Return [X, Y] of the center of cell containing provided text 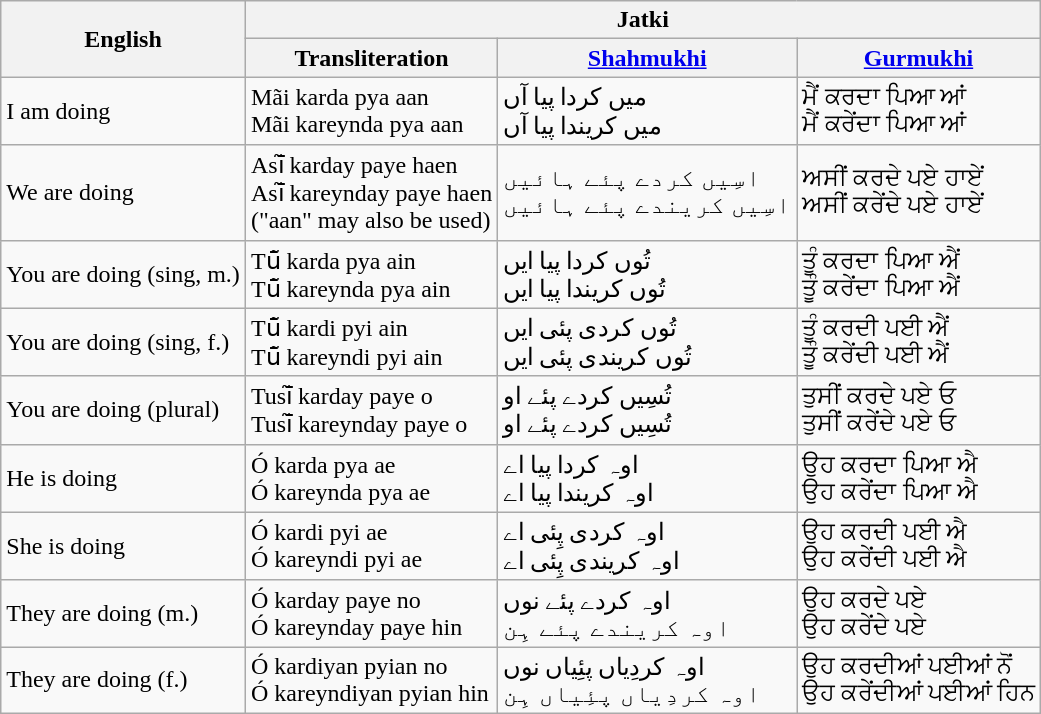
We are doing [124, 192]
Ó karday paye noÓ kareynday paye hin [371, 614]
You are doing (sing, m.) [124, 274]
They are doing (f.) [124, 680]
Transliteration [371, 58]
Tū̃ kardi pyi ainTū̃ kareyndi pyi ain [371, 342]
تُوں کردی پئی ایںتُوں کریندی پئی ایں [648, 342]
English [124, 39]
میں کردا پیا آںمیں کریندا پیا آں [648, 111]
Shahmukhi [648, 58]
اوہ کردی پِئی اےاوہ کریندی پِئی اے [648, 546]
اسِیں کردے پئے ہائیںاسِیں کریندے پئے ہائیں [648, 192]
ਉਹ ਕਰਦੀਆਂ ਪਈਆਂ ਨੋਂਉਹ ਕਰੇਂਦੀਆਂ ਪਈਆਂ ਹਿਨ [919, 680]
She is doing [124, 546]
ਉਹ ਕਰਦੀ ਪਈ ਐਉਹ ਕਰੇਂਦੀ ਪਈ ਐ [919, 546]
اوہ کردے پئے نوںاوہ کریندے پئے ہِن [648, 614]
Ó karda pya aeÓ kareynda pya ae [371, 478]
You are doing (sing, f.) [124, 342]
ਤੁਸੀਂ ਕਰਦੇ ਪਏ ਓਤੁਸੀਂ ਕਰੇਂਦੇ ਪਏ ਓ [919, 410]
Mãi karda pya aanMãi kareynda pya aan [371, 111]
ਮੈਂ ਕਰਦਾ ਪਿਆ ਆਂਮੈਂ ਕਰੇਂਦਾ ਪਿਆ ਆਂ [919, 111]
Tū̃ karda pya ainTū̃ kareynda pya ain [371, 274]
Ó kardi pyi aeÓ kareyndi pyi ae [371, 546]
They are doing (m.) [124, 614]
اوہ کردِیاں پئِیاں نوںاوہ کردِیاں پئِیاں ہِن [648, 680]
ਤੂੰ ਕਰਦੀ ਪਈ ਐਂਤੂੰ ਕਰੇਂਦੀ ਪਈ ਐਂ [919, 342]
تُوں کردا پیا ایںتُوں کریندا پیا ایں [648, 274]
Ó kardiyan pyian noÓ kareyndiyan pyian hin [371, 680]
Jatki [642, 20]
ਤੂੰ ਕਰਦਾ ਪਿਆ ਐਂਤੂੰ ਕਰੇਂਦਾ ਪਿਆ ਐਂ [919, 274]
اوہ کردا پیا اےاوہ کریندا پیا اے [648, 478]
Asī̃ karday paye haenAsī̃ kareynday paye haen("aan" may also be used) [371, 192]
I am doing [124, 111]
تُسِیں کردے پئے اوتُسِیں کردے پئے او [648, 410]
Gurmukhi [919, 58]
ਉਹ ਕਰਦੇ ਪਏਉਹ ਕਰੇਂਦੇ ਪਏ [919, 614]
You are doing (plural) [124, 410]
ਅਸੀਂ ਕਰਦੇ ਪਏ ਹਾਏਂਅਸੀਂ ਕਰੇਂਦੇ ਪਏ ਹਾਏਂ [919, 192]
ਉਹ ਕਰਦਾ ਪਿਆ ਐਉਹ ਕਰੇਂਦਾ ਪਿਆ ਐ [919, 478]
He is doing [124, 478]
Tusī̃ karday paye oTusī̃ kareynday paye o [371, 410]
